Pinpoint the cell where the given text exists, returning its (X, Y) midpoint coordinate. 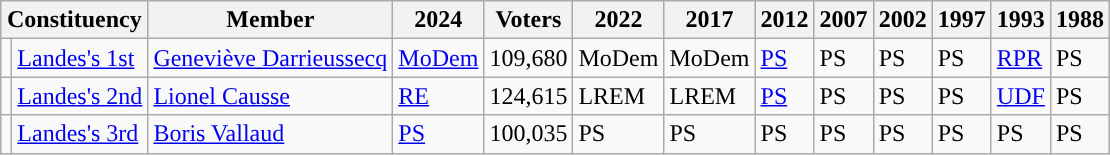
124,615 (528, 96)
2017 (710, 20)
2012 (784, 20)
Member (270, 20)
RPR (1020, 58)
Landes's 3rd (80, 134)
1988 (1080, 20)
2007 (844, 20)
Voters (528, 20)
2024 (438, 20)
Geneviève Darrieussecq (270, 58)
100,035 (528, 134)
2002 (902, 20)
RE (438, 96)
1993 (1020, 20)
Constituency (74, 20)
109,680 (528, 58)
UDF (1020, 96)
Landes's 1st (80, 58)
Boris Vallaud (270, 134)
Lionel Causse (270, 96)
1997 (962, 20)
2022 (618, 20)
Landes's 2nd (80, 96)
